Locate the cell with the specified text and output its (X, Y) center coordinate. 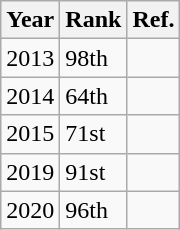
71st (94, 134)
2013 (30, 58)
2019 (30, 172)
96th (94, 210)
2015 (30, 134)
64th (94, 96)
Year (30, 20)
98th (94, 58)
2020 (30, 210)
Rank (94, 20)
Ref. (154, 20)
2014 (30, 96)
91st (94, 172)
